Locate the cell with the specified text and output its [X, Y] center coordinate. 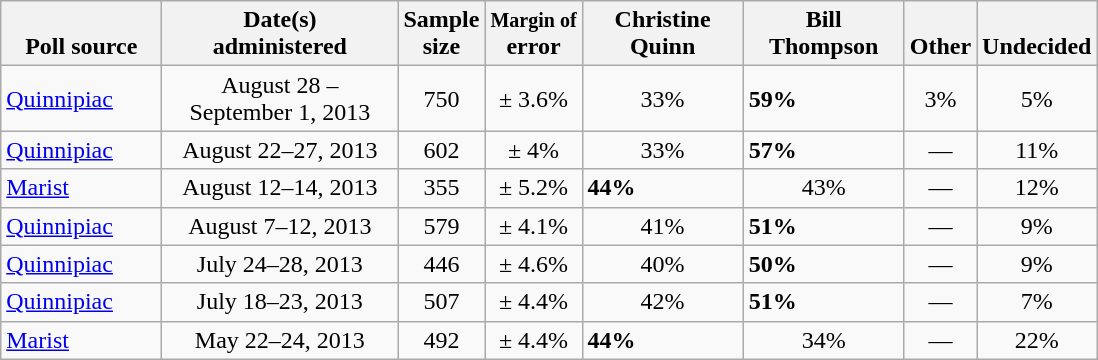
August 22–27, 2013 [280, 150]
Poll source [82, 34]
7% [1037, 302]
May 22–24, 2013 [280, 340]
12% [1037, 188]
34% [824, 340]
± 4.1% [534, 226]
355 [442, 188]
3% [940, 98]
Undecided [1037, 34]
August 7–12, 2013 [280, 226]
57% [824, 150]
Date(s)administered [280, 34]
446 [442, 264]
492 [442, 340]
July 24–28, 2013 [280, 264]
± 4.6% [534, 264]
602 [442, 150]
579 [442, 226]
22% [1037, 340]
40% [662, 264]
ChristineQuinn [662, 34]
Samplesize [442, 34]
43% [824, 188]
± 4% [534, 150]
42% [662, 302]
Other [940, 34]
50% [824, 264]
BillThompson [824, 34]
August 12–14, 2013 [280, 188]
Margin oferror [534, 34]
11% [1037, 150]
5% [1037, 98]
± 5.2% [534, 188]
750 [442, 98]
July 18–23, 2013 [280, 302]
± 3.6% [534, 98]
41% [662, 226]
59% [824, 98]
507 [442, 302]
August 28 – September 1, 2013 [280, 98]
